Locate the cell with the specified text and output its (X, Y) center coordinate. 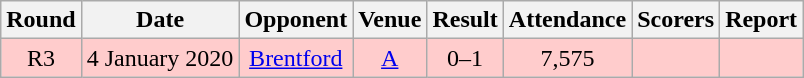
R3 (41, 58)
Round (41, 20)
Brentford (296, 58)
Attendance (567, 20)
4 January 2020 (160, 58)
Report (762, 20)
0–1 (465, 58)
Result (465, 20)
Opponent (296, 20)
Scorers (676, 20)
Venue (390, 20)
Date (160, 20)
7,575 (567, 58)
A (390, 58)
